Provide the [x, y] coordinate of the cell's center where the given text is located.  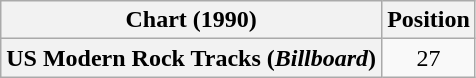
27 [429, 58]
Chart (1990) [192, 20]
US Modern Rock Tracks (Billboard) [192, 58]
Position [429, 20]
